Search for the cell housing the specified text and yield its [x, y] center coordinate. 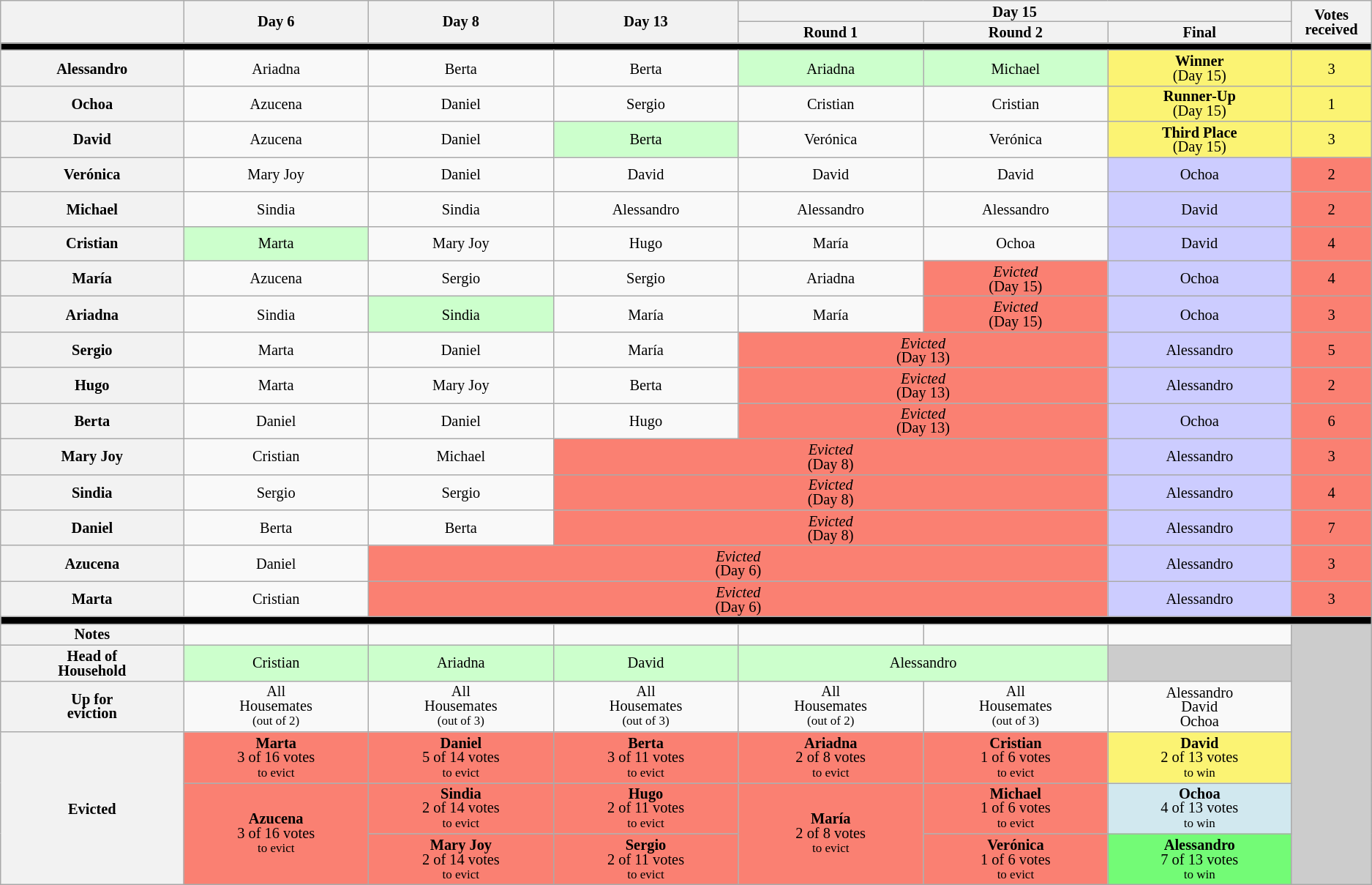
Mary Joy2 of 14 votesto evict [461, 859]
Marta3 of 16 votesto evict [277, 757]
Berta3 of 11 votesto evict [645, 757]
AlessandroDavidOchoa [1199, 706]
Michael1 of 6 votesto evict [1016, 808]
Sindia2 of 14 votesto evict [461, 808]
Winner(Day 15) [1199, 67]
6 [1332, 420]
María2 of 8 votesto evict [831, 833]
Votesreceived [1332, 21]
Round 2 [1016, 32]
Round 1 [831, 32]
Daniel5 of 14 votesto evict [461, 757]
Ochoa4 of 13 votesto win [1199, 808]
Day 8 [461, 21]
Runner-Up(Day 15) [1199, 104]
Day 15 [1014, 10]
Cristian1 of 6 votesto evict [1016, 757]
Day 6 [277, 21]
1 [1332, 104]
Up foreviction [92, 706]
David2 of 13 votesto win [1199, 757]
Final [1199, 32]
Ariadna2 of 8 votesto evict [831, 757]
7 [1332, 527]
Alessandro7 of 13 votesto win [1199, 859]
Evicted [92, 808]
Third Place(Day 15) [1199, 139]
5 [1332, 350]
Sergio2 of 11 votesto evict [645, 859]
Head ofHousehold [92, 663]
Hugo2 of 11 votesto evict [645, 808]
Azucena3 of 16 votesto evict [277, 833]
Verónica1 of 6 votesto evict [1016, 859]
Day 13 [645, 21]
Notes [92, 634]
